Pinpoint the cell where the given text exists, returning its (x, y) midpoint coordinate. 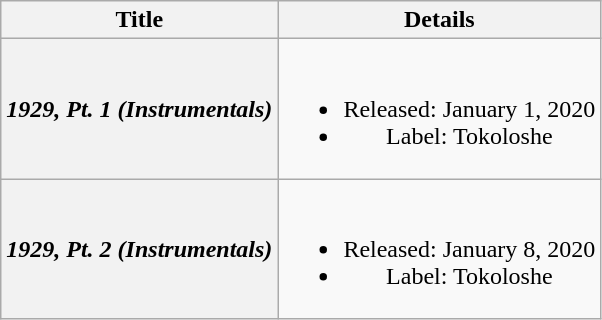
Released: January 1, 2020Label: Tokoloshe (440, 109)
Details (440, 20)
Title (140, 20)
Released: January 8, 2020Label: Tokoloshe (440, 249)
1929, Pt. 2 (Instrumentals) (140, 249)
1929, Pt. 1 (Instrumentals) (140, 109)
